Provide the [x, y] coordinate of the cell's center where the given text is located.  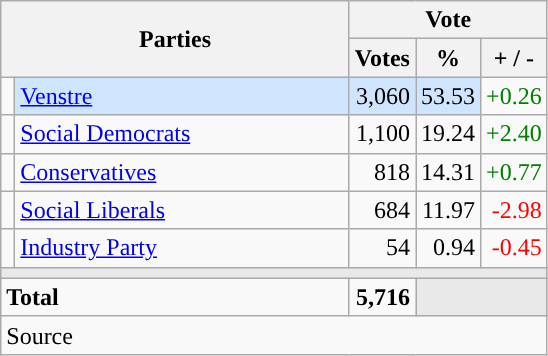
Social Democrats [182, 134]
0.94 [448, 248]
Industry Party [182, 248]
5,716 [382, 297]
Conservatives [182, 172]
53.53 [448, 96]
11.97 [448, 210]
+0.26 [514, 96]
+0.77 [514, 172]
3,060 [382, 96]
Vote [448, 20]
-2.98 [514, 210]
Total [176, 297]
+2.40 [514, 134]
Votes [382, 58]
Social Liberals [182, 210]
54 [382, 248]
818 [382, 172]
684 [382, 210]
1,100 [382, 134]
Source [274, 335]
Venstre [182, 96]
+ / - [514, 58]
14.31 [448, 172]
19.24 [448, 134]
% [448, 58]
-0.45 [514, 248]
Parties [176, 39]
